Return the [x, y] coordinate for the center point of the cell that contains the specified text.  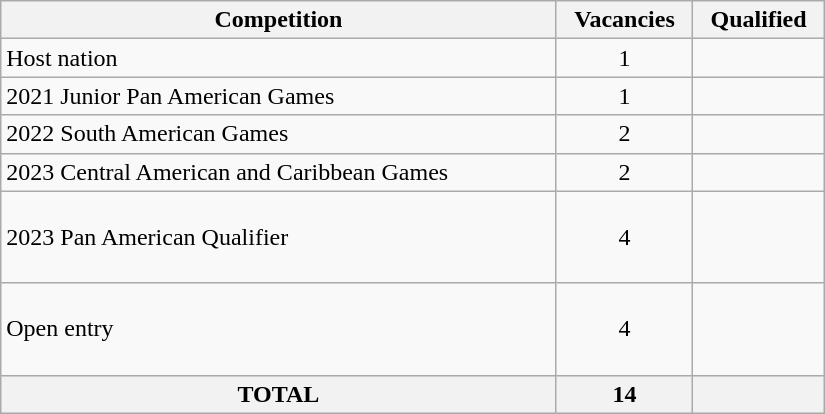
2023 Central American and Caribbean Games [278, 172]
2021 Junior Pan American Games [278, 96]
TOTAL [278, 394]
Competition [278, 20]
2022 South American Games [278, 134]
Vacancies [624, 20]
Open entry [278, 329]
14 [624, 394]
Host nation [278, 58]
2023 Pan American Qualifier [278, 237]
Qualified [758, 20]
